From the cell containing the given text, extract its center point as [x, y] coordinate. 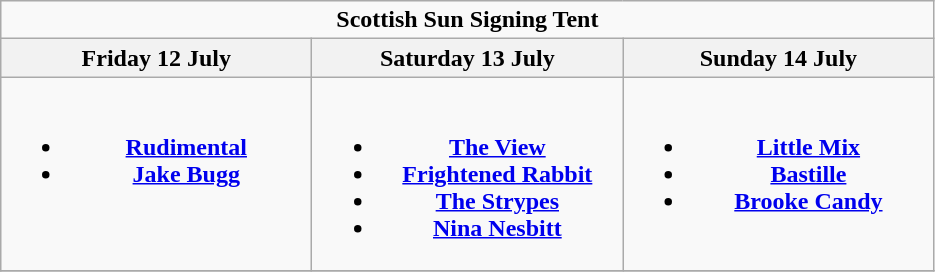
Scottish Sun Signing Tent [468, 20]
The ViewFrightened RabbitThe StrypesNina Nesbitt [468, 174]
Friday 12 July [156, 58]
Sunday 14 July [778, 58]
Saturday 13 July [468, 58]
Little MixBastilleBrooke Candy [778, 174]
RudimentalJake Bugg [156, 174]
